Identify which cell holds the provided text, then report its [x, y] central coordinate. 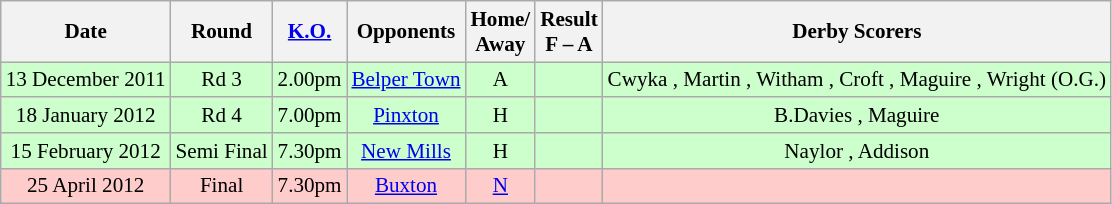
Derby Scorers [857, 32]
Final [222, 186]
Semi Final [222, 150]
Date [86, 32]
18 January 2012 [86, 114]
Rd 4 [222, 114]
2.00pm [310, 80]
Opponents [406, 32]
A [500, 80]
13 December 2011 [86, 80]
Cwyka , Martin , Witham , Croft , Maguire , Wright (O.G.) [857, 80]
Pinxton [406, 114]
25 April 2012 [86, 186]
N [500, 186]
Rd 3 [222, 80]
Home/Away [500, 32]
7.00pm [310, 114]
New Mills [406, 150]
K.O. [310, 32]
Belper Town [406, 80]
Naylor , Addison [857, 150]
15 February 2012 [86, 150]
ResultF – A [568, 32]
Buxton [406, 186]
B.Davies , Maguire [857, 114]
Round [222, 32]
